Scan for the cell matching the given text and deliver its [x, y] coordinate at center. 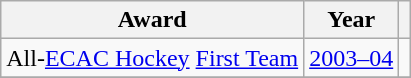
All-ECAC Hockey First Team [152, 58]
2003–04 [352, 58]
Year [352, 20]
Award [152, 20]
